Locate the cell with the specified text and output its [x, y] center coordinate. 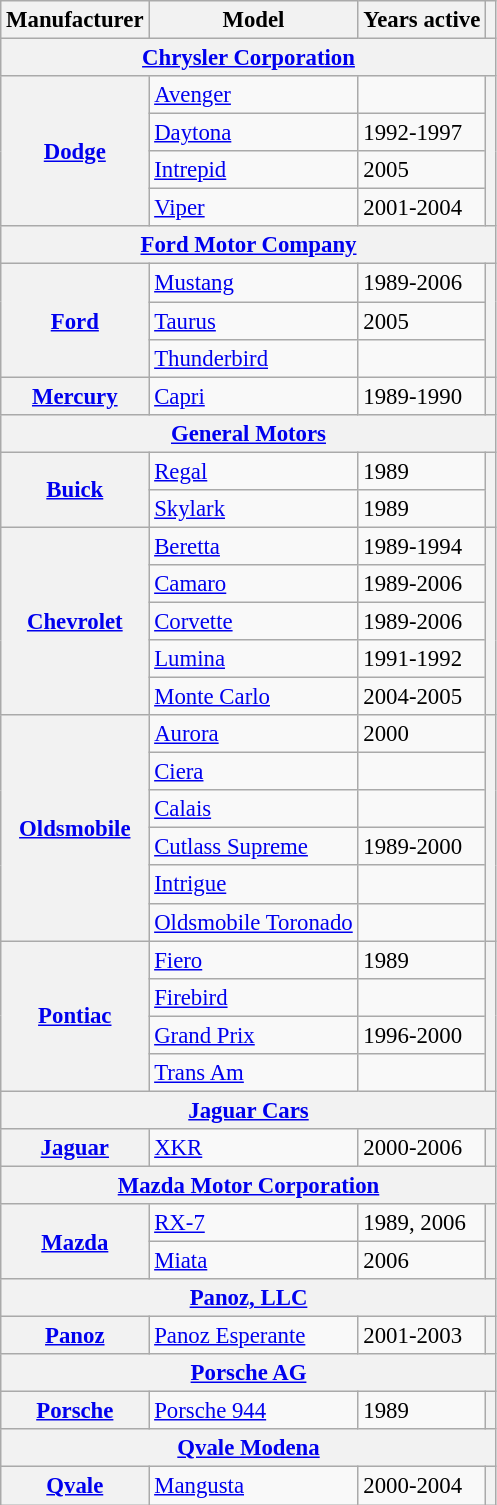
Intrigue [254, 885]
Mazda [75, 1242]
1996-2000 [422, 1035]
Mangusta [254, 1486]
Jaguar [75, 1148]
Lumina [254, 659]
Jaguar Cars [248, 1110]
Beretta [254, 546]
1989-1994 [422, 546]
Camaro [254, 584]
1992-1997 [422, 133]
2006 [422, 1261]
Qvale Modena [248, 1449]
Mustang [254, 283]
Oldsmobile [75, 828]
Trans Am [254, 1073]
Chrysler Corporation [248, 58]
Model [254, 20]
2000 [422, 734]
Buick [75, 490]
Daytona [254, 133]
2001-2004 [422, 208]
Skylark [254, 509]
Aurora [254, 734]
Fiero [254, 960]
Grand Prix [254, 1035]
1991-1992 [422, 659]
XKR [254, 1148]
Porsche [75, 1411]
2000-2006 [422, 1148]
Regal [254, 471]
Dodge [75, 151]
Cutlass Supreme [254, 847]
Panoz Esperante [254, 1336]
Mazda Motor Corporation [248, 1185]
Oldsmobile Toronado [254, 922]
Porsche AG [248, 1373]
Manufacturer [75, 20]
Porsche 944 [254, 1411]
Years active [422, 20]
Thunderbird [254, 358]
RX-7 [254, 1223]
Ford Motor Company [248, 245]
Chevrolet [75, 621]
Intrepid [254, 170]
Corvette [254, 621]
General Motors [248, 433]
Miata [254, 1261]
2001-2003 [422, 1336]
Calais [254, 809]
Panoz [75, 1336]
Ciera [254, 772]
Panoz, LLC [248, 1298]
1989-2000 [422, 847]
2000-2004 [422, 1486]
Firebird [254, 997]
Avenger [254, 95]
Viper [254, 208]
Pontiac [75, 1016]
Capri [254, 396]
Ford [75, 320]
Mercury [75, 396]
Qvale [75, 1486]
Taurus [254, 321]
2004-2005 [422, 697]
1989-1990 [422, 396]
Monte Carlo [254, 697]
1989, 2006 [422, 1223]
